Extract the [x, y] coordinate from the center of the cell holding the provided text.  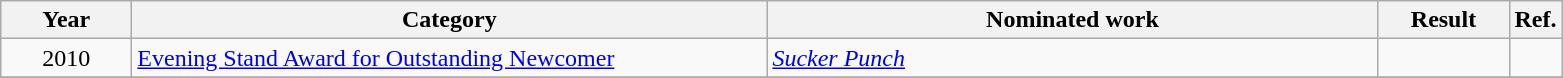
Category [450, 20]
Year [66, 20]
Evening Stand Award for Outstanding Newcomer [450, 58]
Ref. [1536, 20]
2010 [66, 58]
Nominated work [1072, 20]
Sucker Punch [1072, 58]
Result [1444, 20]
